Capture the cell that displays the provided text and extract its [X, Y] central coordinate. 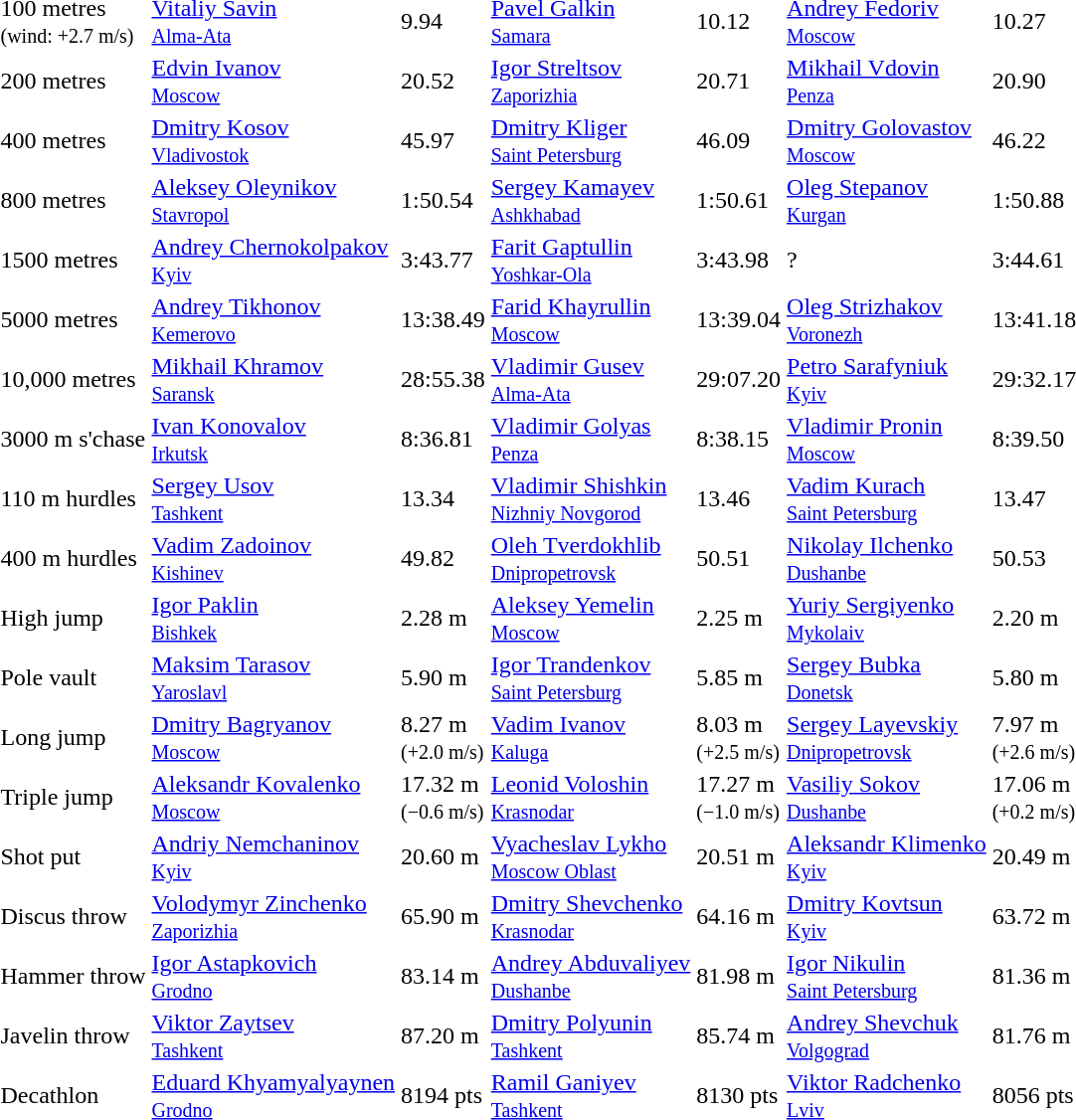
Igor Trandenkov Saint Petersburg [591, 678]
Andrey Tikhonov Kemerovo [273, 320]
Andrey Abduvaliyev Dushanbe [591, 977]
64.16 m [739, 917]
Vadim Zadoinov Kishinev [273, 559]
Aleksandr Klimenko Kyiv [887, 857]
1:50.61 [739, 201]
45.97 [444, 141]
20.71 [739, 82]
Andrey Chernokolpakov Kyiv [273, 261]
5.90 m [444, 678]
Dmitry Bagryanov Moscow [273, 738]
Dmitry Kovtsun Kyiv [887, 917]
Dmitry Golovastov Moscow [887, 141]
Leonid Voloshin Krasnodar [591, 798]
Oleg Strizhakov Voronezh [887, 320]
Aleksey Oleynikov Stavropol [273, 201]
Nikolay Ilchenko Dushanbe [887, 559]
83.14 m [444, 977]
Farit Gaptullin Yoshkar-Ola [591, 261]
Edvin Ivanov Moscow [273, 82]
Ivan Konovalov Irkutsk [273, 440]
8.03 m(+2.5 m/s) [739, 738]
Mikhail Vdovin Penza [887, 82]
Dmitry Shevchenko Krasnodar [591, 917]
Mikhail Khramov Saransk [273, 380]
8:38.15 [739, 440]
46.09 [739, 141]
Volodymyr Zinchenko Zaporizhia [273, 917]
20.52 [444, 82]
Sergey Usov Tashkent [273, 499]
20.51 m [739, 857]
Oleg Stepanov Kurgan [887, 201]
17.32 m(−0.6 m/s) [444, 798]
Dmitry Kliger Saint Petersburg [591, 141]
13.34 [444, 499]
Petro Sarafyniuk Kyiv [887, 380]
Andrey Shevchuk Volgograd [887, 1036]
Igor Streltsov Zaporizhia [591, 82]
85.74 m [739, 1036]
13:38.49 [444, 320]
3:43.98 [739, 261]
13.46 [739, 499]
65.90 m [444, 917]
1:50.54 [444, 201]
Maksim Tarasov Yaroslavl [273, 678]
17.27 m(−1.0 m/s) [739, 798]
Dmitry Kosov Vladivostok [273, 141]
50.51 [739, 559]
Vladimir Gusev Alma-Ata [591, 380]
Vadim Kurach Saint Petersburg [887, 499]
Vadim Ivanov Kaluga [591, 738]
Farid Khayrullin Moscow [591, 320]
Vladimir Pronin Moscow [887, 440]
Vasiliy Sokov Dushanbe [887, 798]
Dmitry Polyunin Tashkent [591, 1036]
28:55.38 [444, 380]
Aleksey Yemelin Moscow [591, 619]
2.28 m [444, 619]
87.20 m [444, 1036]
? [887, 261]
Igor Nikulin Saint Petersburg [887, 977]
49.82 [444, 559]
Sergey Layevskiy Dnipropetrovsk [887, 738]
Igor Paklin Bishkek [273, 619]
5.85 m [739, 678]
Igor Astapkovich Grodno [273, 977]
Aleksandr Kovalenko Moscow [273, 798]
29:07.20 [739, 380]
Oleh Tverdokhlib Dnipropetrovsk [591, 559]
2.25 m [739, 619]
13:39.04 [739, 320]
8.27 m(+2.0 m/s) [444, 738]
Andriy Nemchaninov Kyiv [273, 857]
Vyacheslav Lykho Moscow Oblast [591, 857]
Sergey Kamayev Ashkhabad [591, 201]
Vladimir Golyas Penza [591, 440]
Viktor Zaytsev Tashkent [273, 1036]
Yuriy Sergiyenko Mykolaiv [887, 619]
81.98 m [739, 977]
Vladimir Shishkin Nizhniy Novgorod [591, 499]
20.60 m [444, 857]
3:43.77 [444, 261]
Sergey Bubka Donetsk [887, 678]
8:36.81 [444, 440]
